Scan for the cell matching the given text and deliver its [x, y] coordinate at center. 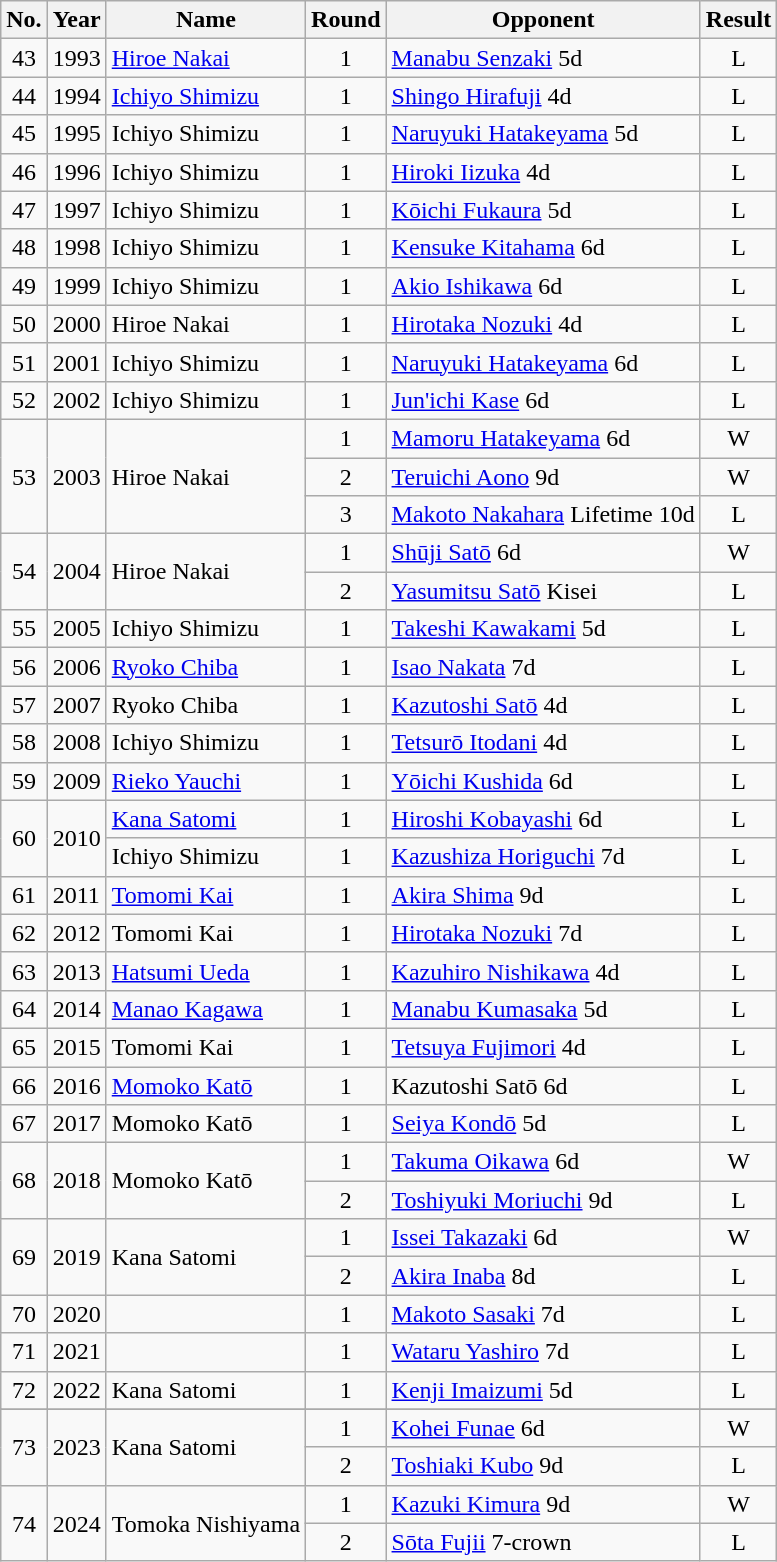
60 [24, 838]
Seiya Kondō 5d [543, 1124]
2016 [76, 1085]
2017 [76, 1124]
Manabu Senzaki 5d [543, 58]
2022 [76, 1390]
2000 [76, 324]
Kohei Funae 6d [543, 1428]
Shūji Satō 6d [543, 553]
45 [24, 134]
Rieko Yauchi [206, 781]
2001 [76, 362]
Toshiaki Kubo 9d [543, 1466]
50 [24, 324]
No. [24, 20]
47 [24, 210]
2007 [76, 705]
62 [24, 933]
Round [346, 20]
Hiroki Iizuka 4d [543, 172]
Opponent [543, 20]
2002 [76, 400]
2021 [76, 1352]
1998 [76, 248]
44 [24, 96]
Manabu Kumasaka 5d [543, 1009]
Makoto Sasaki 7d [543, 1314]
2015 [76, 1047]
Wataru Yashiro 7d [543, 1352]
Akira Inaba 8d [543, 1276]
59 [24, 781]
Tetsuya Fujimori 4d [543, 1047]
72 [24, 1390]
Manao Kagawa [206, 1009]
71 [24, 1352]
Kensuke Kitahama 6d [543, 248]
Hirotaka Nozuki 7d [543, 933]
63 [24, 971]
66 [24, 1085]
1994 [76, 96]
68 [24, 1181]
52 [24, 400]
Kōichi Fukaura 5d [543, 210]
2013 [76, 971]
2012 [76, 933]
Hiroshi Kobayashi 6d [543, 819]
56 [24, 667]
2006 [76, 667]
Kenji Imaizumi 5d [543, 1390]
Kazushiza Horiguchi 7d [543, 857]
2009 [76, 781]
69 [24, 1257]
Hirotaka Nozuki 4d [543, 324]
2014 [76, 1009]
2024 [76, 1523]
Akio Ishikawa 6d [543, 286]
Tetsurō Itodani 4d [543, 743]
2005 [76, 629]
46 [24, 172]
2008 [76, 743]
Teruichi Aono 9d [543, 477]
2020 [76, 1314]
55 [24, 629]
2018 [76, 1181]
Shingo Hirafuji 4d [543, 96]
54 [24, 572]
1999 [76, 286]
49 [24, 286]
Jun'ichi Kase 6d [543, 400]
2010 [76, 838]
Tomoka Nishiyama [206, 1523]
65 [24, 1047]
Mamoru Hatakeyama 6d [543, 438]
Yasumitsu Satō Kisei [543, 591]
Takeshi Kawakami 5d [543, 629]
Hatsumi Ueda [206, 971]
Issei Takazaki 6d [543, 1238]
51 [24, 362]
2023 [76, 1447]
Toshiyuki Moriuchi 9d [543, 1200]
64 [24, 1009]
Takuma Oikawa 6d [543, 1162]
57 [24, 705]
Result [738, 20]
2011 [76, 895]
70 [24, 1314]
1996 [76, 172]
Kazuhiro Nishikawa 4d [543, 971]
3 [346, 515]
53 [24, 476]
Makoto Nakahara Lifetime 10d [543, 515]
Naruyuki Hatakeyama 5d [543, 134]
Akira Shima 9d [543, 895]
58 [24, 743]
67 [24, 1124]
Naruyuki Hatakeyama 6d [543, 362]
1997 [76, 210]
74 [24, 1523]
48 [24, 248]
Kazutoshi Satō 6d [543, 1085]
1995 [76, 134]
1993 [76, 58]
Yōichi Kushida 6d [543, 781]
2004 [76, 572]
Year [76, 20]
2003 [76, 476]
Sōta Fujii 7-crown [543, 1542]
Isao Nakata 7d [543, 667]
61 [24, 895]
Name [206, 20]
Kazutoshi Satō 4d [543, 705]
2019 [76, 1257]
73 [24, 1447]
43 [24, 58]
Kazuki Kimura 9d [543, 1504]
